Return the [X, Y] coordinate for the center point of the cell that contains the specified text.  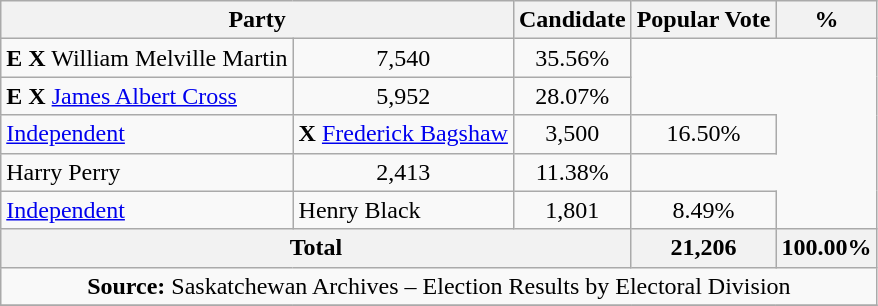
Candidate [572, 20]
Party [258, 20]
E X William Melville Martin [147, 58]
5,952 [403, 96]
X Frederick Bagshaw [403, 134]
1,801 [572, 210]
% [826, 20]
8.49% [704, 210]
3,500 [572, 134]
Popular Vote [704, 20]
7,540 [403, 58]
Henry Black [403, 210]
16.50% [704, 134]
Total [316, 248]
100.00% [826, 248]
E X James Albert Cross [147, 96]
Source: Saskatchewan Archives – Election Results by Electoral Division [439, 286]
11.38% [572, 172]
35.56% [572, 58]
2,413 [403, 172]
Harry Perry [147, 172]
28.07% [572, 96]
21,206 [704, 248]
